Return (x, y) of the center of cell containing provided text 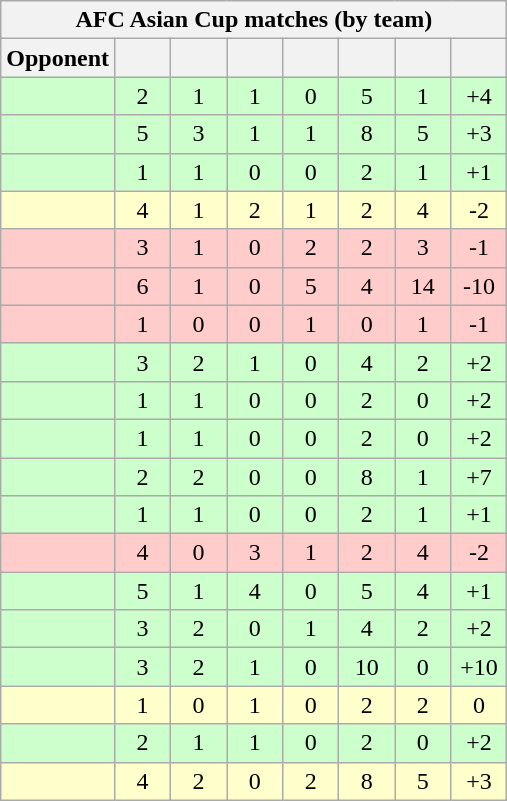
-10 (479, 286)
6 (143, 286)
14 (423, 286)
AFC Asian Cup matches (by team) (254, 20)
10 (367, 667)
+7 (479, 477)
Opponent (58, 58)
+4 (479, 96)
+10 (479, 667)
